Pinpoint the cell where the given text exists, returning its (X, Y) midpoint coordinate. 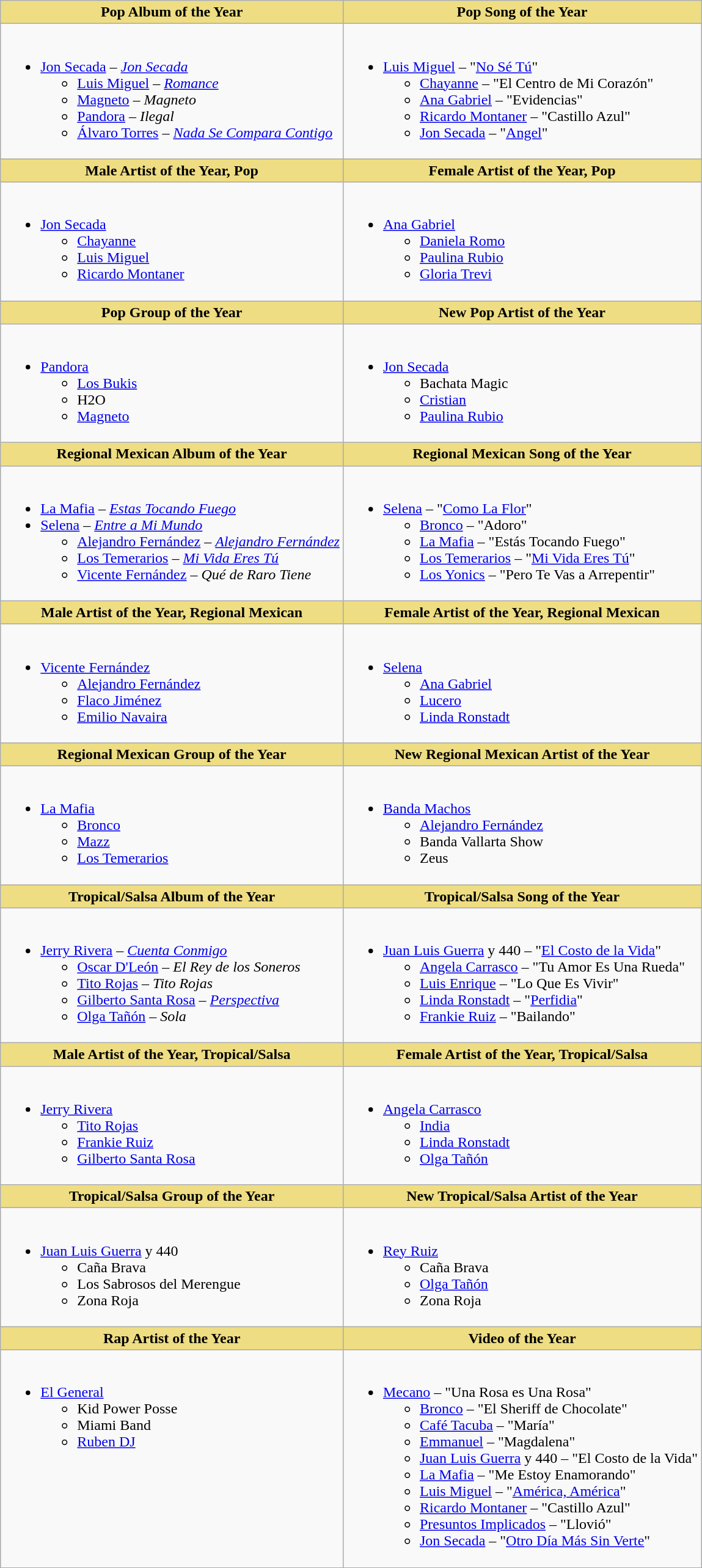
New Regional Mexican Artist of the Year (522, 754)
Banda MachosAlejandro FernándezBanda Vallarta ShowZeus (522, 825)
PandoraLos BukisH2OMagneto (172, 383)
Male Artist of the Year, Regional Mexican (172, 612)
Tropical/Salsa Song of the Year (522, 896)
Regional Mexican Song of the Year (522, 454)
Tropical/Salsa Album of the Year (172, 896)
Jon SecadaChayanneLuis MiguelRicardo Montaner (172, 241)
Jerry Rivera – Cuenta ConmigoOscar D'León – El Rey de los SonerosTito Rojas – Tito RojasGilberto Santa Rosa – PerspectivaOlga Tañón – Sola (172, 975)
Ana GabrielDaniela RomoPaulina RubioGloria Trevi (522, 241)
Female Artist of the Year, Pop (522, 170)
Angela CarrascoIndiaLinda RonstadtOlga Tañón (522, 1126)
La MafiaBroncoMazzLos Temerarios (172, 825)
Male Artist of the Year, Pop (172, 170)
Pop Album of the Year (172, 12)
El GeneralKid Power PosseMiami BandRuben DJ (172, 1459)
Tropical/Salsa Group of the Year (172, 1196)
New Pop Artist of the Year (522, 312)
Rap Artist of the Year (172, 1338)
Female Artist of the Year, Tropical/Salsa (522, 1055)
Luis Miguel – "No Sé Tú"Chayanne – "El Centro de Mi Corazón"Ana Gabriel – "Evidencias"Ricardo Montaner – "Castillo Azul"Jon Secada – "Angel" (522, 92)
Juan Luis Guerra y 440Caña BravaLos Sabrosos del MerengueZona Roja (172, 1267)
Jon SecadaBachata MagicCristianPaulina Rubio (522, 383)
Regional Mexican Group of the Year (172, 754)
Rey RuizCaña BravaOlga TañónZona Roja (522, 1267)
Pop Group of the Year (172, 312)
SelenaAna GabrielLuceroLinda Ronstadt (522, 683)
Selena – "Como La Flor"Bronco – "Adoro"La Mafia – "Estás Tocando Fuego"Los Temerarios – "Mi Vida Eres Tú"Los Yonics – "Pero Te Vas a Arrepentir" (522, 533)
Vicente FernándezAlejandro FernándezFlaco JiménezEmilio Navaira (172, 683)
Pop Song of the Year (522, 12)
Female Artist of the Year, Regional Mexican (522, 612)
Male Artist of the Year, Tropical/Salsa (172, 1055)
Video of the Year (522, 1338)
Jerry RiveraTito RojasFrankie RuizGilberto Santa Rosa (172, 1126)
New Tropical/Salsa Artist of the Year (522, 1196)
Jon Secada – Jon SecadaLuis Miguel – RomanceMagneto – MagnetoPandora – IlegalÁlvaro Torres – Nada Se Compara Contigo (172, 92)
Regional Mexican Album of the Year (172, 454)
